Determine the [x, y] coordinate at the center of the cell enclosing the given text.  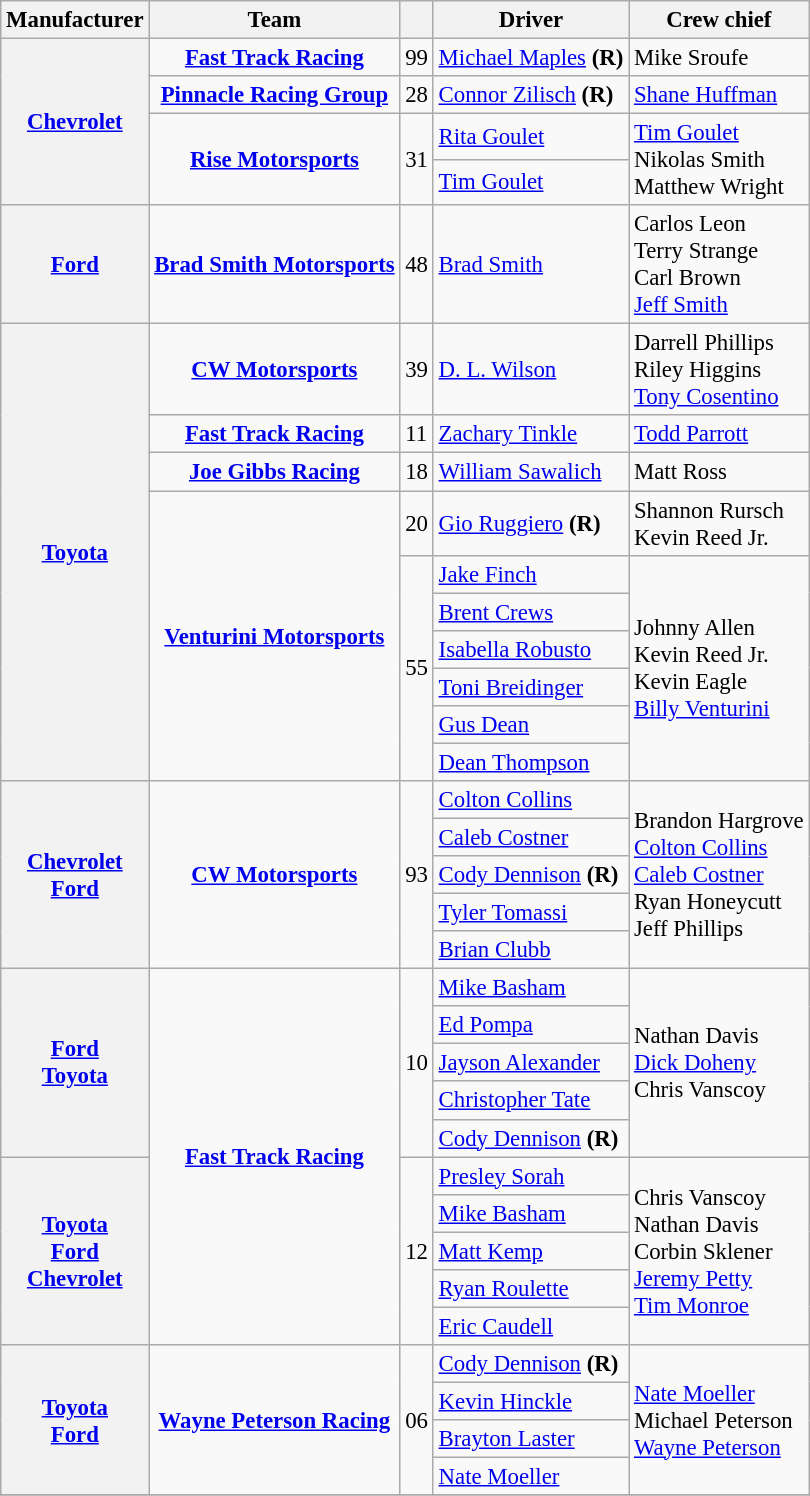
Presley Sorah [530, 1176]
Rise Motorsports [274, 160]
Zachary Tinkle [530, 435]
Ed Pompa [530, 1025]
Brent Crews [530, 612]
Chevrolet [75, 122]
48 [416, 264]
Ford Toyota [75, 1063]
Connor Zilisch (R) [530, 95]
Kevin Hinckle [530, 1401]
Tim Goulet Nikolas Smith Matthew Wright [719, 160]
Nathan Davis Dick Doheny Chris Vanscoy [719, 1063]
Michael Maples (R) [530, 58]
Brian Clubb [530, 950]
28 [416, 95]
Nate Moeller Michael Peterson Wayne Peterson [719, 1420]
93 [416, 875]
Chevrolet Ford [75, 875]
Pinnacle Racing Group [274, 95]
Jayson Alexander [530, 1063]
12 [416, 1251]
Manufacturer [75, 20]
Colton Collins [530, 800]
06 [416, 1420]
Brayton Laster [530, 1439]
39 [416, 370]
Venturini Motorsports [274, 636]
10 [416, 1063]
Chris Vanscoy Nathan Davis Corbin Sklener Jeremy Petty Tim Monroe [719, 1251]
Rita Goulet [530, 137]
11 [416, 435]
Caleb Costner [530, 837]
Ryan Roulette [530, 1289]
Joe Gibbs Racing [274, 472]
Eric Caudell [530, 1326]
Gio Ruggiero (R) [530, 524]
Christopher Tate [530, 1101]
Dean Thompson [530, 762]
Gus Dean [530, 725]
Shane Huffman [719, 95]
Nate Moeller [530, 1477]
Johnny Allen Kevin Reed Jr. Kevin Eagle Billy Venturini [719, 668]
Toyota Ford [75, 1420]
Matt Ross [719, 472]
D. L. Wilson [530, 370]
Brad Smith [530, 264]
99 [416, 58]
20 [416, 524]
Mike Sroufe [719, 58]
Crew chief [719, 20]
Team [274, 20]
Tyler Tomassi [530, 913]
Wayne Peterson Racing [274, 1420]
Brandon Hargrove Colton Collins Caleb Costner Ryan Honeycutt Jeff Phillips [719, 875]
Carlos Leon Terry Strange Carl Brown Jeff Smith [719, 264]
Isabella Robusto [530, 649]
William Sawalich [530, 472]
Toyota [75, 552]
Jake Finch [530, 574]
Brad Smith Motorsports [274, 264]
Todd Parrott [719, 435]
Driver [530, 20]
Toni Breidinger [530, 687]
18 [416, 472]
Darrell Phillips Riley Higgins Tony Cosentino [719, 370]
Tim Goulet [530, 183]
Toyota Ford Chevrolet [75, 1251]
Ford [75, 264]
55 [416, 668]
31 [416, 160]
Matt Kemp [530, 1251]
Shannon Rursch Kevin Reed Jr. [719, 524]
